For the text-containing cell, return its midpoint in [X, Y] coordinate format. 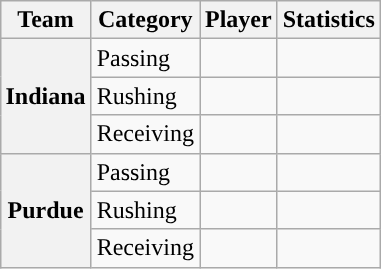
Purdue [46, 210]
Category [145, 20]
Team [46, 20]
Player [239, 20]
Indiana [46, 96]
Statistics [328, 20]
